Return the [X, Y] coordinate for the center point of the cell that contains the specified text.  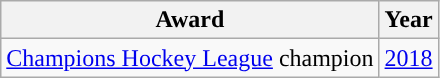
2018 [408, 58]
Champions Hockey League champion [190, 58]
Award [190, 20]
Year [408, 20]
